Scan for the cell matching the given text and deliver its (x, y) coordinate at center. 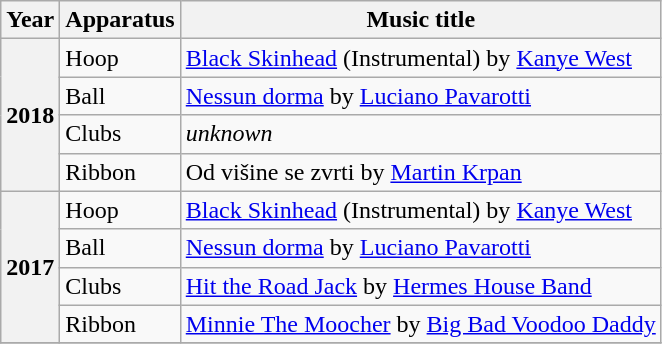
2017 (30, 267)
Minnie The Moocher by Big Bad Voodoo Daddy (420, 324)
Hit the Road Jack by Hermes House Band (420, 286)
Od višine se zvrti by Martin Krpan (420, 172)
2018 (30, 115)
Apparatus (120, 20)
unknown (420, 134)
Year (30, 20)
Music title (420, 20)
